Find where the given text appears and provide that cell's center as (X, Y) coordinate. 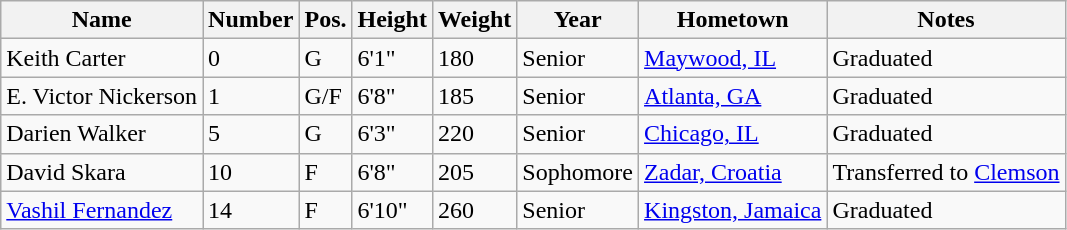
14 (251, 210)
5 (251, 134)
6'3" (392, 134)
0 (251, 58)
Zadar, Croatia (733, 172)
Name (102, 20)
6'1" (392, 58)
Chicago, IL (733, 134)
260 (474, 210)
David Skara (102, 172)
10 (251, 172)
Maywood, IL (733, 58)
Height (392, 20)
Hometown (733, 20)
185 (474, 96)
Notes (946, 20)
180 (474, 58)
205 (474, 172)
Vashil Fernandez (102, 210)
Darien Walker (102, 134)
Kingston, Jamaica (733, 210)
1 (251, 96)
Atlanta, GA (733, 96)
Weight (474, 20)
Number (251, 20)
Sophomore (578, 172)
Year (578, 20)
G/F (326, 96)
6'10" (392, 210)
Pos. (326, 20)
E. Victor Nickerson (102, 96)
Transferred to Clemson (946, 172)
Keith Carter (102, 58)
220 (474, 134)
